Provide the (X, Y) coordinate of the cell's center where the given text is located.  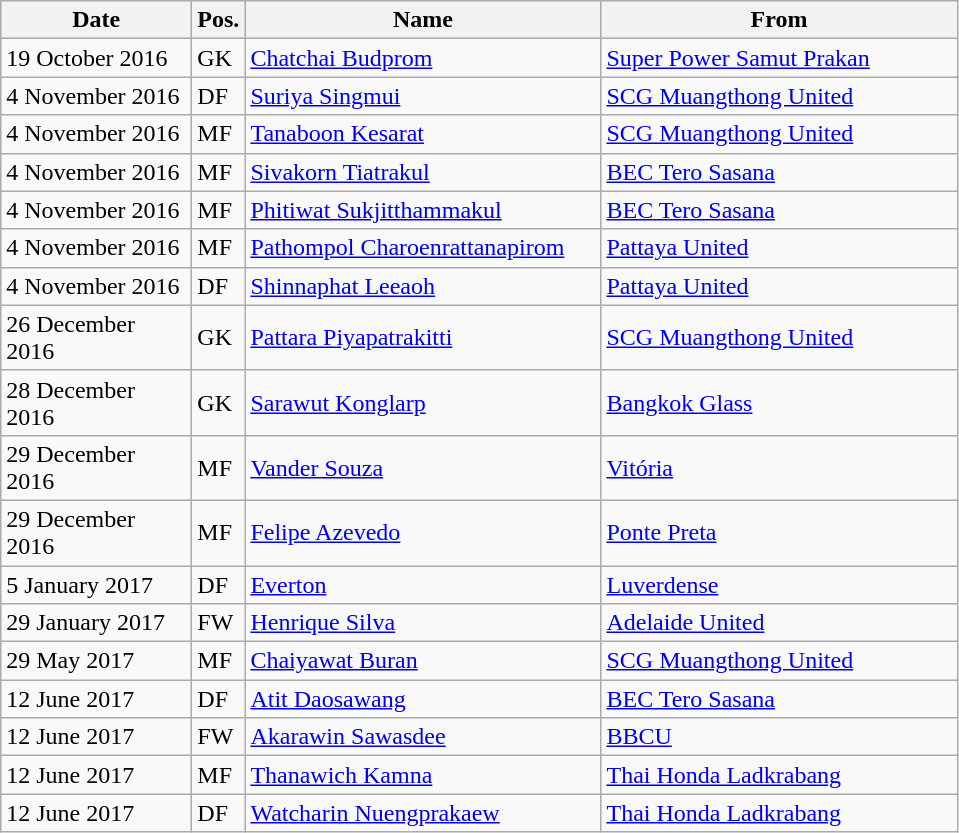
Name (423, 20)
Tanaboon Kesarat (423, 134)
Date (96, 20)
26 December 2016 (96, 338)
Felipe Azevedo (423, 532)
BBCU (779, 737)
29 January 2017 (96, 623)
Ponte Preta (779, 532)
Chaiyawat Buran (423, 661)
Adelaide United (779, 623)
Pattara Piyapatrakitti (423, 338)
Super Power Samut Prakan (779, 58)
5 January 2017 (96, 585)
Pos. (218, 20)
19 October 2016 (96, 58)
Pathompol Charoenrattanapirom (423, 248)
29 May 2017 (96, 661)
Vander Souza (423, 468)
Watcharin Nuengprakaew (423, 813)
Thanawich Kamna (423, 775)
Sarawut Konglarp (423, 402)
Sivakorn Tiatrakul (423, 172)
Henrique Silva (423, 623)
Vitória (779, 468)
Atit Daosawang (423, 699)
Akarawin Sawasdee (423, 737)
Everton (423, 585)
Luverdense (779, 585)
28 December 2016 (96, 402)
Bangkok Glass (779, 402)
Phitiwat Sukjitthammakul (423, 210)
Shinnaphat Leeaoh (423, 286)
Chatchai Budprom (423, 58)
From (779, 20)
Suriya Singmui (423, 96)
